Extract the (x, y) coordinate from the center of the cell holding the provided text.  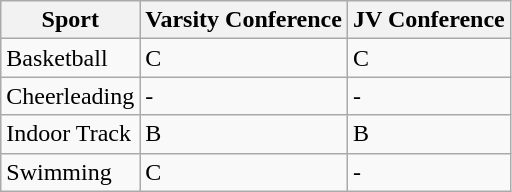
Indoor Track (70, 134)
Sport (70, 20)
Cheerleading (70, 96)
Varsity Conference (244, 20)
Basketball (70, 58)
JV Conference (428, 20)
Swimming (70, 172)
